Capture the cell that displays the provided text and extract its [x, y] central coordinate. 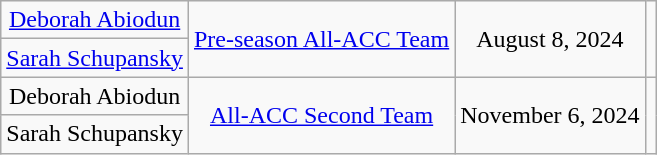
All-ACC Second Team [321, 115]
August 8, 2024 [550, 39]
November 6, 2024 [550, 115]
Pre-season All-ACC Team [321, 39]
